Determine the [X, Y] coordinate at the center of the cell enclosing the given text.  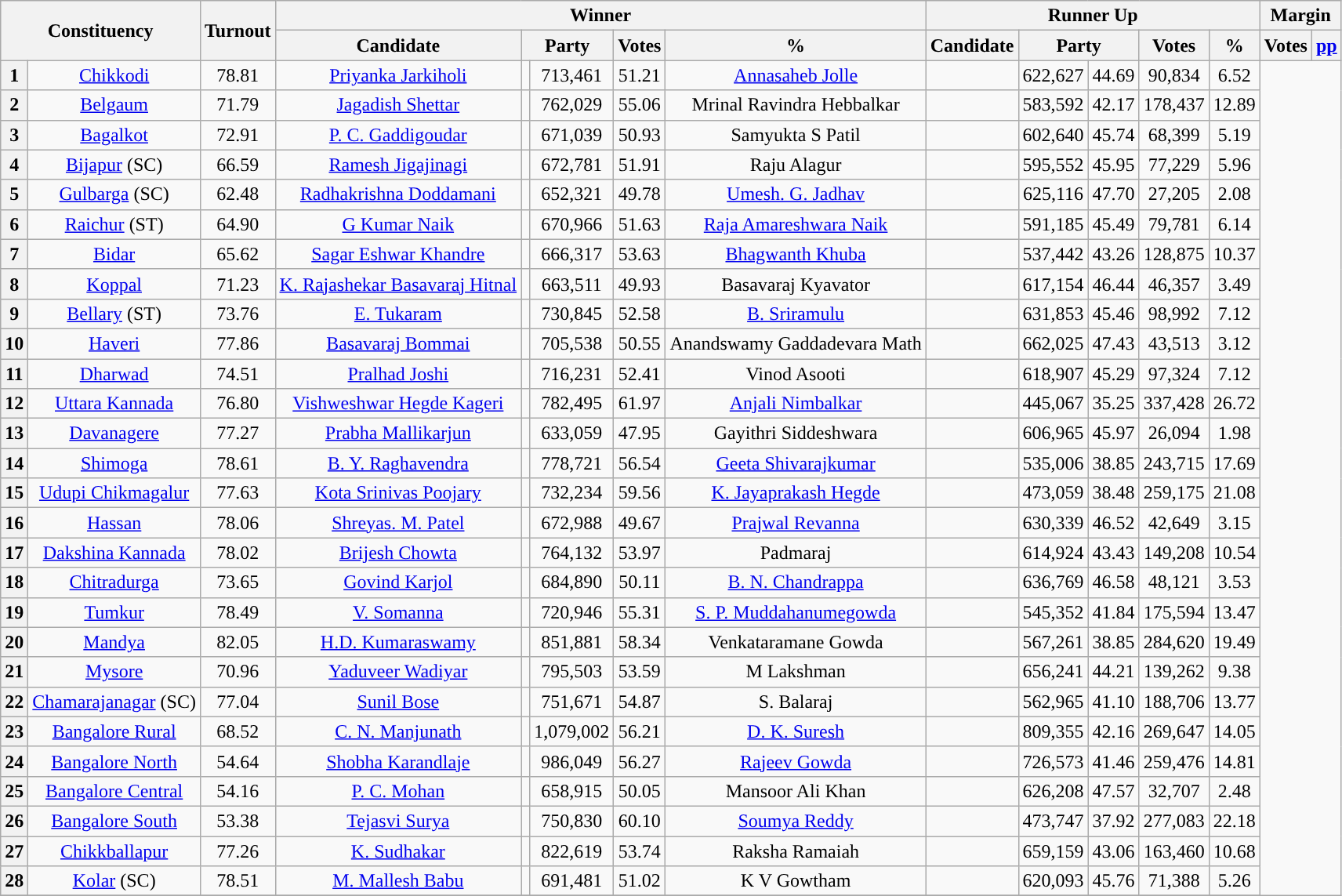
E. Tukaram [398, 314]
1,079,002 [572, 731]
44.69 [1113, 75]
78.06 [238, 523]
65.62 [238, 254]
64.90 [238, 224]
Shimoga [114, 463]
782,495 [572, 404]
S. P. Muddahanumegowda [796, 612]
730,845 [572, 314]
53.97 [640, 553]
Mansoor Ali Khan [796, 791]
26.72 [1234, 404]
27 [14, 851]
14.05 [1234, 731]
473,747 [1054, 821]
Dakshina Kannada [114, 553]
55.06 [640, 105]
23 [14, 731]
Sunil Bose [398, 702]
652,321 [572, 194]
24 [14, 761]
Constituency [100, 31]
672,781 [572, 165]
188,706 [1174, 702]
26,094 [1174, 433]
51.91 [640, 165]
14 [14, 463]
P. C. Mohan [398, 791]
Chikkodi [114, 75]
809,355 [1054, 731]
663,511 [572, 284]
670,966 [572, 224]
78.61 [238, 463]
243,715 [1174, 463]
Kolar (SC) [114, 881]
53.59 [640, 672]
473,059 [1054, 493]
6.52 [1234, 75]
46,357 [1174, 284]
Geeta Shivarajkumar [796, 463]
17 [14, 553]
259,476 [1174, 761]
Tumkur [114, 612]
672,988 [572, 523]
71.79 [238, 105]
Raju Alagur [796, 165]
Bangalore Central [114, 791]
Udupi Chikmagalur [114, 493]
622,627 [1054, 75]
77.04 [238, 702]
50.11 [640, 582]
Mysore [114, 672]
656,241 [1054, 672]
Raja Amareshwara Naik [796, 224]
Rajeev Gowda [796, 761]
15 [14, 493]
25 [14, 791]
822,619 [572, 851]
Jagadish Shettar [398, 105]
52.58 [640, 314]
90,834 [1174, 75]
658,915 [572, 791]
P. C. Gaddigoudar [398, 135]
19.49 [1234, 642]
3.12 [1234, 343]
Mrinal Ravindra Hebbalkar [796, 105]
Bidar [114, 254]
78.51 [238, 881]
68,399 [1174, 135]
50.05 [640, 791]
74.51 [238, 374]
50.93 [640, 135]
10.54 [1234, 553]
77.26 [238, 851]
4 [14, 165]
K. Rajashekar Basavaraj Hitnal [398, 284]
41.46 [1113, 761]
47.70 [1113, 194]
139,262 [1174, 672]
79,781 [1174, 224]
26 [14, 821]
B. Y. Raghavendra [398, 463]
66.59 [238, 165]
51.02 [640, 881]
M Lakshman [796, 672]
128,875 [1174, 254]
46.44 [1113, 284]
583,592 [1054, 105]
58.34 [640, 642]
46.58 [1113, 582]
14.81 [1234, 761]
43.43 [1113, 553]
Anjali Nimbalkar [796, 404]
666,317 [572, 254]
10.68 [1234, 851]
51.63 [640, 224]
43.06 [1113, 851]
98,992 [1174, 314]
720,946 [572, 612]
5.96 [1234, 165]
72.91 [238, 135]
18 [14, 582]
C. N. Manjunath [398, 731]
795,503 [572, 672]
50.55 [640, 343]
13.77 [1234, 702]
Raksha Ramaiah [796, 851]
662,025 [1054, 343]
764,132 [572, 553]
12.89 [1234, 105]
562,965 [1054, 702]
Soumya Reddy [796, 821]
59.56 [640, 493]
22.18 [1234, 821]
751,671 [572, 702]
636,769 [1054, 582]
713,461 [572, 75]
178,437 [1174, 105]
Priyanka Jarkiholi [398, 75]
620,093 [1054, 881]
Brijesh Chowta [398, 553]
V. Somanna [398, 612]
35.25 [1113, 404]
42,649 [1174, 523]
21 [14, 672]
716,231 [572, 374]
11 [14, 374]
659,159 [1054, 851]
Turnout [238, 31]
Bangalore North [114, 761]
630,339 [1054, 523]
Prajwal Revanna [796, 523]
pp [1326, 45]
53.38 [238, 821]
445,067 [1054, 404]
259,175 [1174, 493]
Bijapur (SC) [114, 165]
3.53 [1234, 582]
Uttara Kannada [114, 404]
B. Sriramulu [796, 314]
Bhagwanth Khuba [796, 254]
535,006 [1054, 463]
671,039 [572, 135]
705,538 [572, 343]
42.16 [1113, 731]
45.95 [1113, 165]
78.49 [238, 612]
82.05 [238, 642]
41.10 [1113, 702]
618,907 [1054, 374]
762,029 [572, 105]
691,481 [572, 881]
51.21 [640, 75]
73.76 [238, 314]
49.78 [640, 194]
56.27 [640, 761]
3.15 [1234, 523]
Shreyas. M. Patel [398, 523]
37.92 [1113, 821]
Yaduveer Wadiyar [398, 672]
Pralhad Joshi [398, 374]
49.67 [640, 523]
Raichur (ST) [114, 224]
42.17 [1113, 105]
97,324 [1174, 374]
54.64 [238, 761]
H.D. Kumaraswamy [398, 642]
6.14 [1234, 224]
Davanagere [114, 433]
631,853 [1054, 314]
12 [14, 404]
Annasaheb Jolle [796, 75]
Haveri [114, 343]
Samyukta S Patil [796, 135]
726,573 [1054, 761]
5.19 [1234, 135]
Bangalore South [114, 821]
46.52 [1113, 523]
78.81 [238, 75]
732,234 [572, 493]
591,185 [1054, 224]
55.31 [640, 612]
633,059 [572, 433]
20 [14, 642]
47.95 [640, 433]
Gulbarga (SC) [114, 194]
545,352 [1054, 612]
Vishweshwar Hegde Kageri [398, 404]
684,890 [572, 582]
Hassan [114, 523]
5.26 [1234, 881]
Bangalore Rural [114, 731]
284,620 [1174, 642]
45.49 [1113, 224]
Gayithri Siddeshwara [796, 433]
43,513 [1174, 343]
13.47 [1234, 612]
S. Balaraj [796, 702]
2 [14, 105]
163,460 [1174, 851]
77.27 [238, 433]
53.74 [640, 851]
21.08 [1234, 493]
56.54 [640, 463]
617,154 [1054, 284]
1.98 [1234, 433]
149,208 [1174, 553]
G Kumar Naik [398, 224]
17.69 [1234, 463]
D. K. Suresh [796, 731]
56.21 [640, 731]
595,552 [1054, 165]
Bellary (ST) [114, 314]
61.97 [640, 404]
Chikkballapur [114, 851]
Chitradurga [114, 582]
625,116 [1054, 194]
Basavaraj Bommai [398, 343]
76.80 [238, 404]
602,640 [1054, 135]
Prabha Mallikarjun [398, 433]
10.37 [1234, 254]
43.26 [1113, 254]
K V Gowtham [796, 881]
68.52 [238, 731]
537,442 [1054, 254]
Venkataramane Gowda [796, 642]
71.23 [238, 284]
Umesh. G. Jadhav [796, 194]
B. N. Chandrappa [796, 582]
45.46 [1113, 314]
53.63 [640, 254]
71,388 [1174, 881]
73.65 [238, 582]
45.97 [1113, 433]
Ramesh Jigajinagi [398, 165]
77.63 [238, 493]
27,205 [1174, 194]
Tejasvi Surya [398, 821]
M. Mallesh Babu [398, 881]
Belgaum [114, 105]
Vinod Asooti [796, 374]
3.49 [1234, 284]
K. Jayaprakash Hegde [796, 493]
8 [14, 284]
45.74 [1113, 135]
41.84 [1113, 612]
52.41 [640, 374]
2.48 [1234, 791]
32,707 [1174, 791]
77,229 [1174, 165]
62.48 [238, 194]
77.86 [238, 343]
277,083 [1174, 821]
Winner [600, 16]
48,121 [1174, 582]
54.87 [640, 702]
28 [14, 881]
K. Sudhakar [398, 851]
778,721 [572, 463]
5 [14, 194]
Chamarajanagar (SC) [114, 702]
Basavaraj Kyavator [796, 284]
54.16 [238, 791]
60.10 [640, 821]
Govind Karjol [398, 582]
614,924 [1054, 553]
10 [14, 343]
Anandswamy Gaddadevara Math [796, 343]
Radhakrishna Doddamani [398, 194]
986,049 [572, 761]
3 [14, 135]
337,428 [1174, 404]
47.43 [1113, 343]
70.96 [238, 672]
Koppal [114, 284]
Margin [1300, 16]
45.76 [1113, 881]
Shobha Karandlaje [398, 761]
567,261 [1054, 642]
269,647 [1174, 731]
626,208 [1054, 791]
7 [14, 254]
Bagalkot [114, 135]
750,830 [572, 821]
Padmaraj [796, 553]
9 [14, 314]
78.02 [238, 553]
1 [14, 75]
47.57 [1113, 791]
6 [14, 224]
22 [14, 702]
49.93 [640, 284]
606,965 [1054, 433]
2.08 [1234, 194]
38.48 [1113, 493]
Runner Up [1093, 16]
44.21 [1113, 672]
Dharwad [114, 374]
13 [14, 433]
851,881 [572, 642]
9.38 [1234, 672]
16 [14, 523]
Kota Srinivas Poojary [398, 493]
45.29 [1113, 374]
19 [14, 612]
Sagar Eshwar Khandre [398, 254]
Mandya [114, 642]
175,594 [1174, 612]
